Capture the cell that displays the provided text and extract its [x, y] central coordinate. 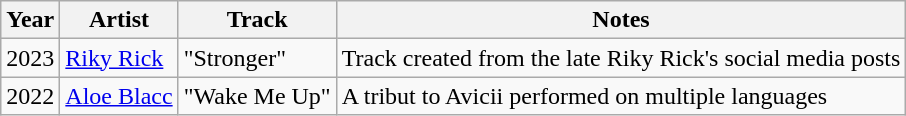
"Stronger" [257, 58]
A tribut to Avicii performed on multiple languages [621, 96]
2023 [30, 58]
"Wake Me Up" [257, 96]
Artist [119, 20]
Year [30, 20]
Track created from the late Riky Rick's social media posts [621, 58]
Notes [621, 20]
Riky Rick [119, 58]
2022 [30, 96]
Aloe Blacc [119, 96]
Track [257, 20]
